Extract the (x, y) coordinate from the center of the cell holding the provided text.  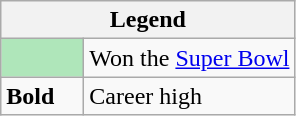
Legend (148, 20)
Career high (190, 96)
Bold (42, 96)
Won the Super Bowl (190, 58)
